Output the (X, Y) coordinate of the center of the cell containing the given text.  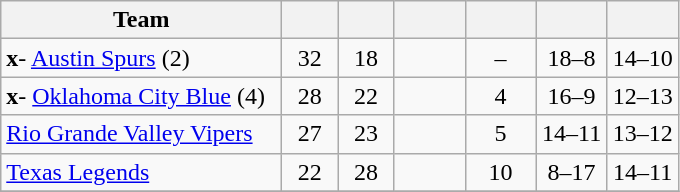
Team (142, 20)
8–17 (572, 172)
– (500, 58)
14–10 (642, 58)
x- Austin Spurs (2) (142, 58)
18–8 (572, 58)
18 (366, 58)
10 (500, 172)
Texas Legends (142, 172)
12–13 (642, 96)
13–12 (642, 134)
16–9 (572, 96)
5 (500, 134)
x- Oklahoma City Blue (4) (142, 96)
4 (500, 96)
Rio Grande Valley Vipers (142, 134)
32 (310, 58)
27 (310, 134)
23 (366, 134)
